Determine the [X, Y] coordinate at the center of the cell enclosing the given text.  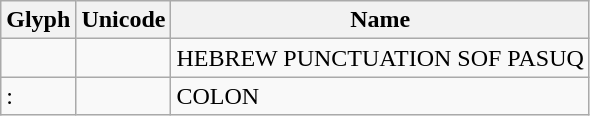
Glyph [38, 20]
HEBREW PUNCTUATION SOF PASUQ [380, 58]
: [38, 96]
Name [380, 20]
COLON [380, 96]
Unicode [124, 20]
